Provide the (X, Y) coordinate of the cell's center where the given text is located.  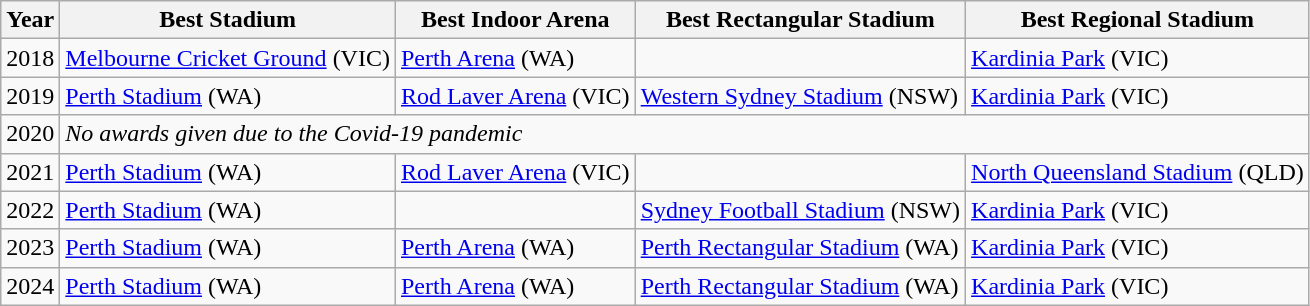
2024 (30, 286)
2018 (30, 58)
2019 (30, 96)
Best Rectangular Stadium (800, 20)
Best Regional Stadium (1138, 20)
No awards given due to the Covid-19 pandemic (684, 134)
2022 (30, 210)
Best Stadium (228, 20)
Sydney Football Stadium (NSW) (800, 210)
Year (30, 20)
2023 (30, 248)
North Queensland Stadium (QLD) (1138, 172)
2020 (30, 134)
Western Sydney Stadium (NSW) (800, 96)
2021 (30, 172)
Best Indoor Arena (515, 20)
Melbourne Cricket Ground (VIC) (228, 58)
